From the cell containing the given text, extract its center point as [X, Y] coordinate. 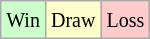
Win [24, 20]
Draw [72, 20]
Loss [126, 20]
